Capture the cell that displays the provided text and extract its (x, y) central coordinate. 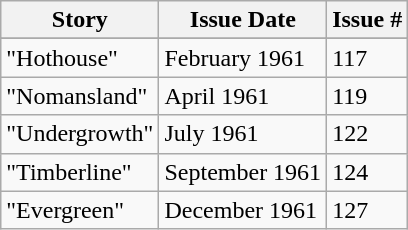
117 (368, 58)
127 (368, 210)
"Nomansland" (80, 96)
"Evergreen" (80, 210)
"Undergrowth" (80, 134)
February 1961 (243, 58)
July 1961 (243, 134)
119 (368, 96)
September 1961 (243, 172)
124 (368, 172)
December 1961 (243, 210)
April 1961 (243, 96)
Issue # (368, 20)
"Hothouse" (80, 58)
Story (80, 20)
Issue Date (243, 20)
"Timberline" (80, 172)
122 (368, 134)
